Detect which cell encompasses the target text, then output its [X, Y] center coordinate. 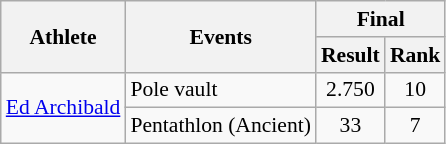
Pole vault [220, 90]
Rank [416, 55]
2.750 [350, 90]
Athlete [64, 36]
33 [350, 126]
Ed Archibald [64, 108]
Final [380, 19]
10 [416, 90]
Result [350, 55]
Events [220, 36]
7 [416, 126]
Pentathlon (Ancient) [220, 126]
